Scan for the cell matching the given text and deliver its (X, Y) coordinate at center. 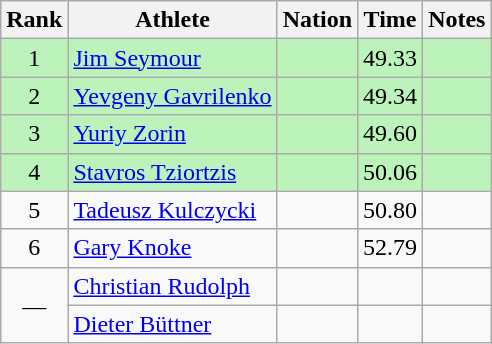
Christian Rudolph (172, 286)
49.60 (390, 134)
3 (34, 134)
Jim Seymour (172, 58)
Gary Knoke (172, 248)
Rank (34, 20)
Notes (457, 20)
Yuriy Zorin (172, 134)
Tadeusz Kulczycki (172, 210)
2 (34, 96)
Athlete (172, 20)
Dieter Büttner (172, 324)
49.33 (390, 58)
Nation (317, 20)
Stavros Tziortzis (172, 172)
1 (34, 58)
50.80 (390, 210)
6 (34, 248)
50.06 (390, 172)
Yevgeny Gavrilenko (172, 96)
Time (390, 20)
49.34 (390, 96)
52.79 (390, 248)
5 (34, 210)
— (34, 305)
4 (34, 172)
